Output the [X, Y] coordinate of the center of the cell containing the given text.  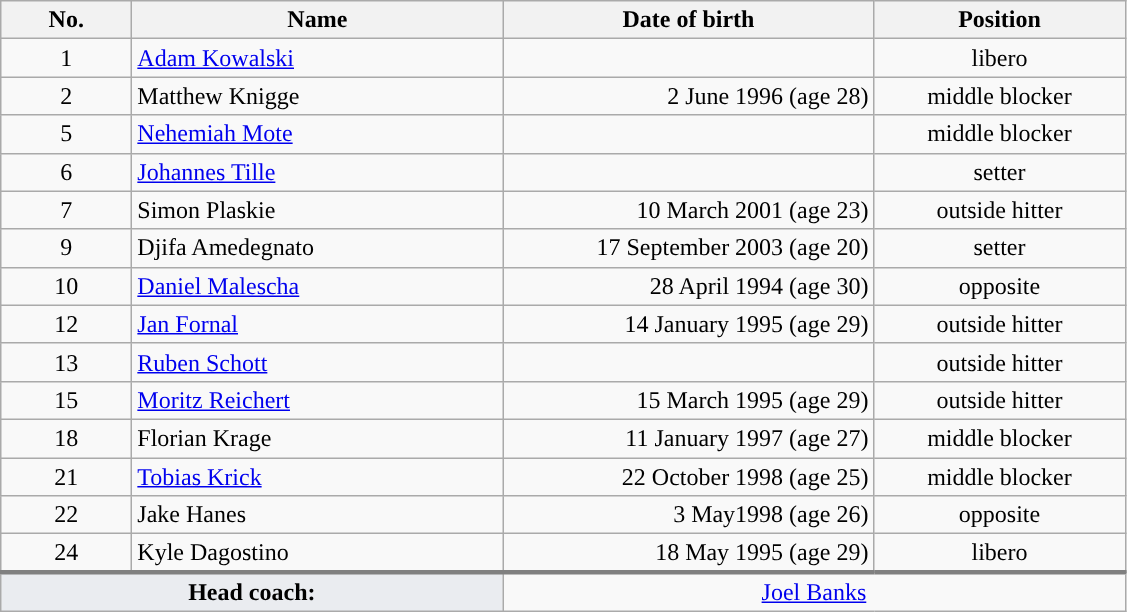
Name [318, 20]
3 May1998 (age 26) [688, 515]
Nehemiah Mote [318, 134]
Johannes Tille [318, 172]
21 [66, 477]
Adam Kowalski [318, 58]
13 [66, 362]
1 [66, 58]
15 March 1995 (age 29) [688, 400]
Jake Hanes [318, 515]
2 June 1996 (age 28) [688, 96]
Florian Krage [318, 438]
Matthew Knigge [318, 96]
Daniel Malescha [318, 286]
Joel Banks [814, 592]
Date of birth [688, 20]
7 [66, 210]
10 [66, 286]
Djifa Amedegnato [318, 248]
2 [66, 96]
Ruben Schott [318, 362]
11 January 1997 (age 27) [688, 438]
22 [66, 515]
14 January 1995 (age 29) [688, 324]
10 March 2001 (age 23) [688, 210]
Tobias Krick [318, 477]
18 [66, 438]
No. [66, 20]
9 [66, 248]
6 [66, 172]
Jan Fornal [318, 324]
Simon Plaskie [318, 210]
Position [1000, 20]
24 [66, 553]
5 [66, 134]
Moritz Reichert [318, 400]
22 October 1998 (age 25) [688, 477]
17 September 2003 (age 20) [688, 248]
15 [66, 400]
Head coach: [252, 592]
28 April 1994 (age 30) [688, 286]
18 May 1995 (age 29) [688, 553]
Kyle Dagostino [318, 553]
12 [66, 324]
